For the text-containing cell, return its midpoint in [x, y] coordinate format. 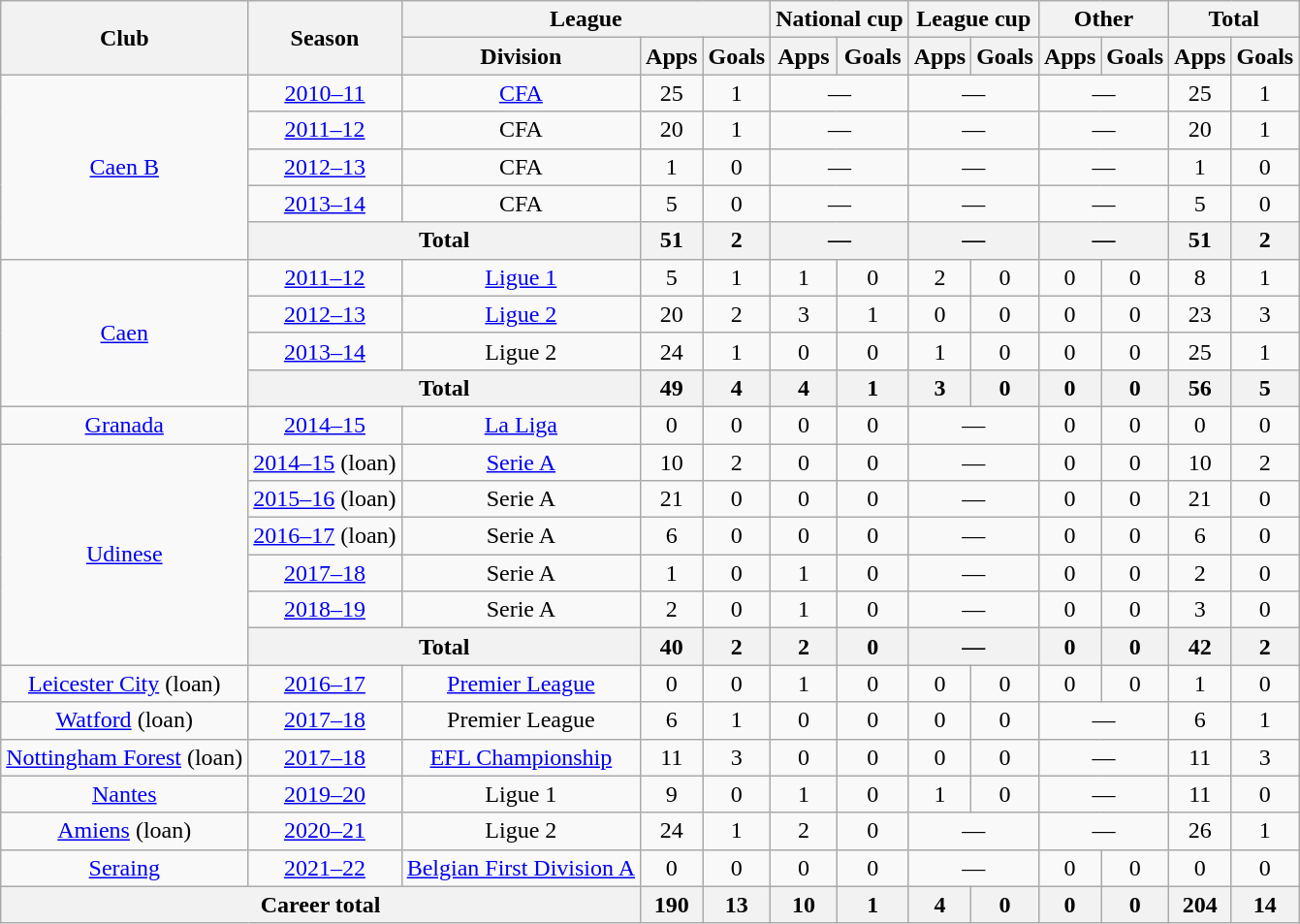
League [586, 19]
23 [1200, 314]
Club [124, 38]
2016–17 [325, 684]
2016–17 (loan) [325, 536]
Career total [321, 905]
8 [1200, 277]
EFL Championship [521, 757]
Division [521, 56]
Watford (loan) [124, 720]
League cup [973, 19]
2019–20 [325, 794]
Nottingham Forest (loan) [124, 757]
National cup [840, 19]
Nantes [124, 794]
2020–21 [325, 831]
2010–11 [325, 93]
56 [1200, 388]
Other [1103, 19]
2021–22 [325, 868]
42 [1200, 647]
Season [325, 38]
2014–15 (loan) [325, 462]
190 [672, 905]
Caen B [124, 167]
2018–19 [325, 610]
14 [1265, 905]
49 [672, 388]
Amiens (loan) [124, 831]
204 [1200, 905]
Udinese [124, 555]
40 [672, 647]
2014–15 [325, 425]
13 [737, 905]
26 [1200, 831]
La Liga [521, 425]
2015–16 (loan) [325, 499]
Granada [124, 425]
9 [672, 794]
Leicester City (loan) [124, 684]
Caen [124, 333]
Seraing [124, 868]
Belgian First Division A [521, 868]
